Identify which cell holds the provided text, then report its (X, Y) central coordinate. 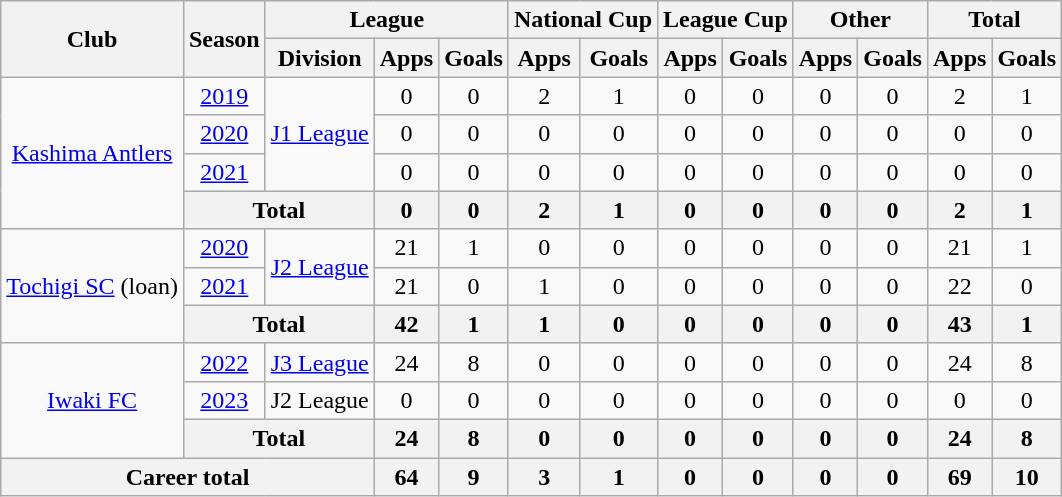
J1 League (320, 134)
2023 (224, 400)
10 (1027, 477)
Career total (188, 477)
Tochigi SC (loan) (92, 286)
69 (959, 477)
42 (406, 324)
Club (92, 39)
League Cup (726, 20)
Division (320, 58)
National Cup (582, 20)
Iwaki FC (92, 400)
22 (959, 286)
2019 (224, 96)
Other (860, 20)
Season (224, 39)
43 (959, 324)
2022 (224, 362)
J3 League (320, 362)
9 (474, 477)
League (386, 20)
64 (406, 477)
3 (544, 477)
Kashima Antlers (92, 153)
